For the text-containing cell, return its midpoint in (X, Y) coordinate format. 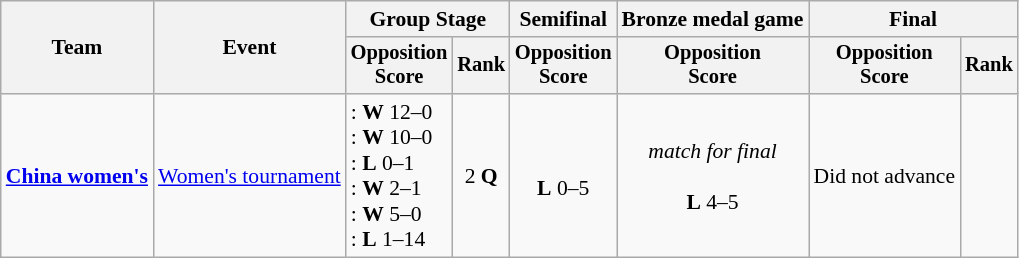
: W 12–0: W 10–0: L 0–1: W 2–1: W 5–0: L 1–14 (400, 176)
Women's tournament (250, 176)
Did not advance (884, 176)
China women's (77, 176)
2 Q (481, 176)
Bronze medal game (713, 19)
L 0–5 (564, 176)
Semifinal (564, 19)
Group Stage (428, 19)
match for finalL 4–5 (713, 176)
Team (77, 48)
Final (912, 19)
Event (250, 48)
